Find where the given text appears and provide that cell's center as [X, Y] coordinate. 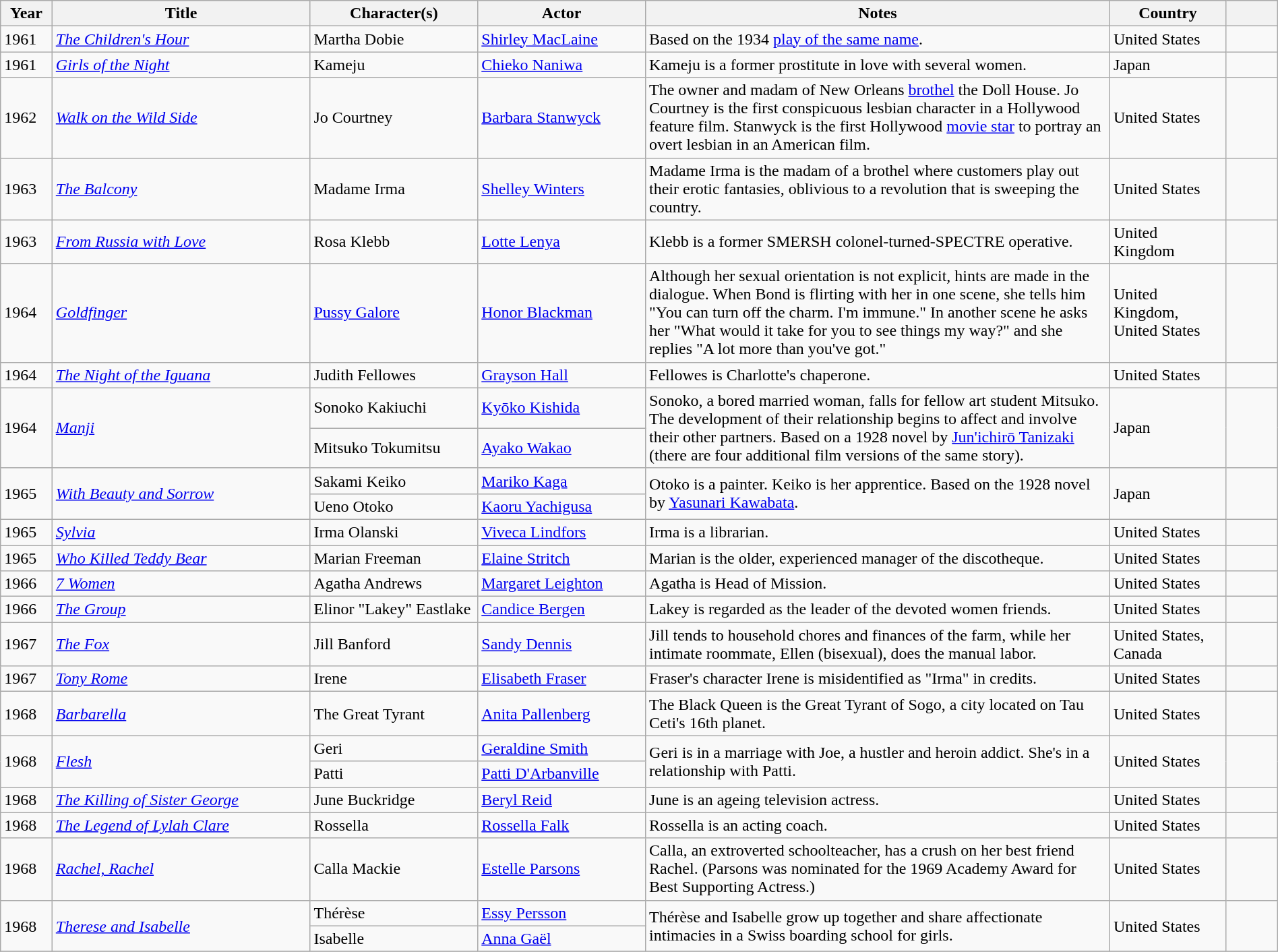
Thérèse [394, 913]
Geri is in a marriage with Joe, a hustler and heroin addict. She's in a relationship with Patti. [878, 761]
1962 [27, 117]
Elinor "Lakey" Eastlake [394, 609]
The Legend of Lylah Clare [181, 825]
Anita Pallenberg [562, 713]
Irma is a librarian. [878, 532]
Fellowes is Charlotte's chaperone. [878, 375]
Patti D'Arbanville [562, 774]
Honor Blackman [562, 313]
Ueno Otoko [394, 506]
Actor [562, 13]
United States, Canada [1167, 645]
Madame Irma [394, 189]
Rossella is an acting coach. [878, 825]
Calla Mackie [394, 869]
Agatha is Head of Mission. [878, 584]
Shelley Winters [562, 189]
Mitsuko Tokumitsu [394, 448]
Title [181, 13]
Lakey is regarded as the leader of the devoted women friends. [878, 609]
Elaine Stritch [562, 558]
Marian is the older, experienced manager of the discotheque. [878, 558]
Chieko Naniwa [562, 65]
Irene [394, 679]
Viveca Lindfors [562, 532]
Grayson Hall [562, 375]
From Russia with Love [181, 241]
United Kingdom, United States [1167, 313]
Essy Persson [562, 913]
Kameju is a former prostitute in love with several women. [878, 65]
Klebb is a former SMERSH colonel-turned-SPECTRE operative. [878, 241]
Geri [394, 748]
Character(s) [394, 13]
Sakami Keiko [394, 481]
Ayako Wakao [562, 448]
June is an ageing television actress. [878, 800]
The Killing of Sister George [181, 800]
Judith Fellowes [394, 375]
Jill Banford [394, 645]
United Kingdom [1167, 241]
Patti [394, 774]
Estelle Parsons [562, 869]
Isabelle [394, 939]
Country [1167, 13]
Rossella Falk [562, 825]
Sonoko Kakiuchi [394, 408]
Girls of the Night [181, 65]
Walk on the Wild Side [181, 117]
Elisabeth Fraser [562, 679]
Flesh [181, 761]
Pussy Galore [394, 313]
Irma Olanski [394, 532]
Year [27, 13]
7 Women [181, 584]
The Balcony [181, 189]
Beryl Reid [562, 800]
Otoko is a painter. Keiko is her apprentice. Based on the 1928 novel by Yasunari Kawabata. [878, 494]
Goldfinger [181, 313]
Anna Gaël [562, 939]
Lotte Lenya [562, 241]
Who Killed Teddy Bear [181, 558]
The Great Tyrant [394, 713]
Kyōko Kishida [562, 408]
Marian Freeman [394, 558]
Rosa Klebb [394, 241]
Rachel, Rachel [181, 869]
Sylvia [181, 532]
Kameju [394, 65]
Fraser's character Irene is misidentified as "Irma" in credits. [878, 679]
Mariko Kaga [562, 481]
The Group [181, 609]
Candice Bergen [562, 609]
Barbarella [181, 713]
The Fox [181, 645]
Shirley MacLaine [562, 39]
Agatha Andrews [394, 584]
Geraldine Smith [562, 748]
Manji [181, 427]
Based on the 1934 play of the same name. [878, 39]
Margaret Leighton [562, 584]
The Black Queen is the Great Tyrant of Sogo, a city located on Tau Ceti's 16th planet. [878, 713]
Rossella [394, 825]
With Beauty and Sorrow [181, 494]
Tony Rome [181, 679]
The Night of the Iguana [181, 375]
Barbara Stanwyck [562, 117]
June Buckridge [394, 800]
Jo Courtney [394, 117]
Therese and Isabelle [181, 926]
Thérèse and Isabelle grow up together and share affectionate intimacies in a Swiss boarding school for girls. [878, 926]
Sandy Dennis [562, 645]
Jill tends to household chores and finances of the farm, while her intimate roommate, Ellen (bisexual), does the manual labor. [878, 645]
Madame Irma is the madam of a brothel where customers play out their erotic fantasies, oblivious to a revolution that is sweeping the country. [878, 189]
Notes [878, 13]
Kaoru Yachigusa [562, 506]
Martha Dobie [394, 39]
The Children's Hour [181, 39]
